Search for the cell housing the specified text and yield its [X, Y] center coordinate. 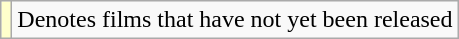
Denotes films that have not yet been released [235, 20]
